Scan for the cell matching the given text and deliver its [x, y] coordinate at center. 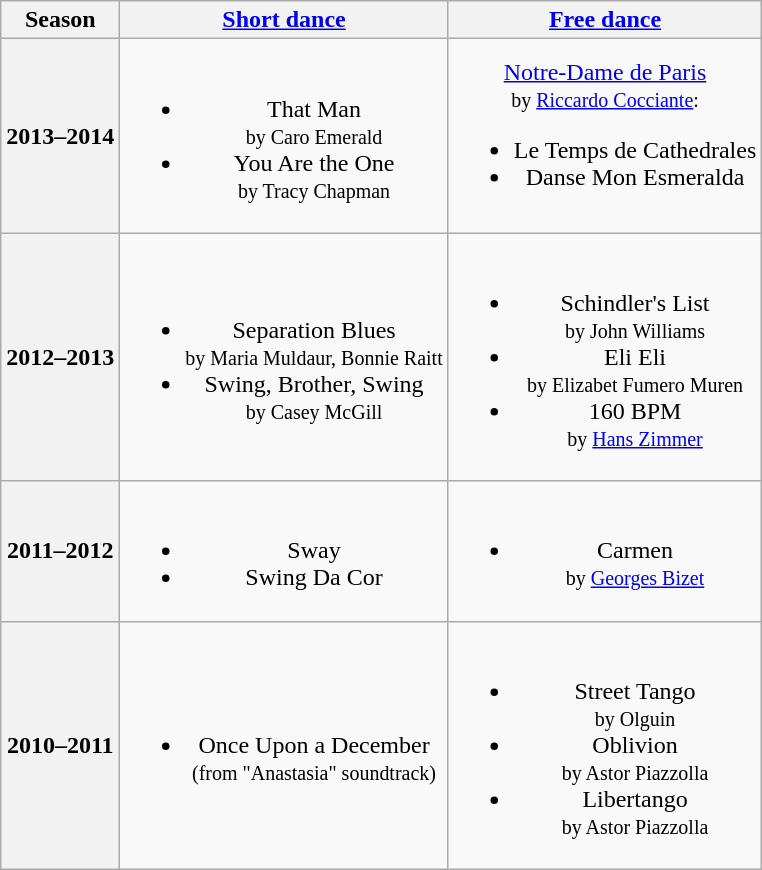
2010–2011 [60, 745]
2012–2013 [60, 357]
Separation Blues by Maria Muldaur, Bonnie Raitt Swing, Brother, Swing by Casey McGill [284, 357]
Notre-Dame de Paris by Riccardo Cocciante: Le Temps de CathedralesDanse Mon Esmeralda [605, 136]
Season [60, 20]
Street Tango by Olguin Oblivion by Astor Piazzolla Libertango by Astor Piazzolla [605, 745]
That Man by Caro Emerald You Are the One by Tracy Chapman [284, 136]
Free dance [605, 20]
Once Upon a December (from "Anastasia" soundtrack) [284, 745]
2013–2014 [60, 136]
2011–2012 [60, 551]
Schindler's List by John Williams Eli Eli by Elizabet Fumero Muren 160 BPM by Hans Zimmer [605, 357]
Short dance [284, 20]
Carmen by Georges Bizet [605, 551]
SwaySwing Da Cor [284, 551]
